From the cell containing the given text, extract its center point as [x, y] coordinate. 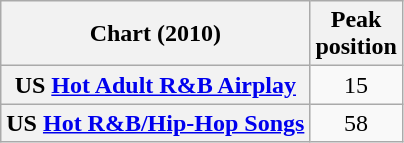
58 [356, 123]
Peakposition [356, 34]
15 [356, 85]
US Hot Adult R&B Airplay [156, 85]
US Hot R&B/Hip-Hop Songs [156, 123]
Chart (2010) [156, 34]
